Detect which cell encompasses the target text, then output its (X, Y) center coordinate. 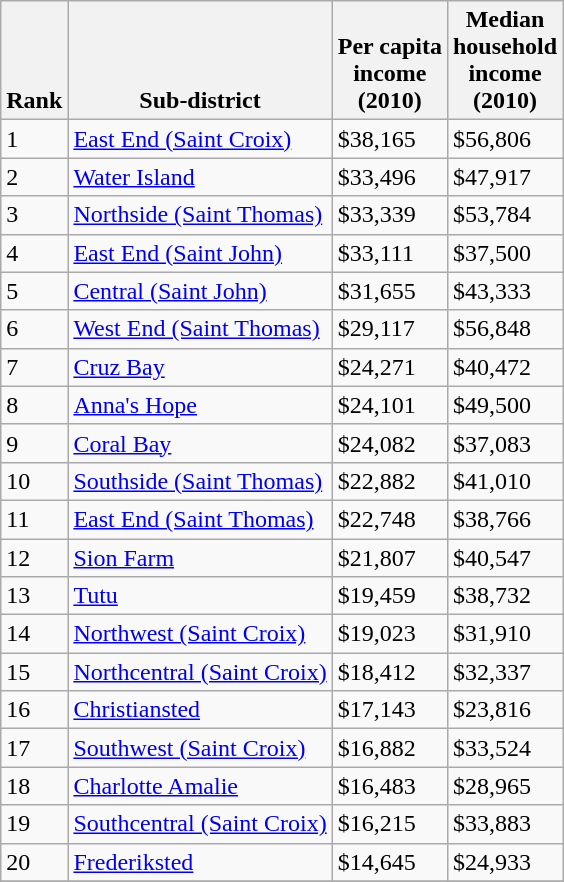
$47,917 (504, 177)
Sub-district (200, 60)
$31,655 (390, 291)
$16,483 (390, 786)
4 (34, 253)
Tutu (200, 596)
$38,165 (390, 139)
Northcentral (Saint Croix) (200, 672)
$38,766 (504, 519)
West End (Saint Thomas) (200, 329)
8 (34, 405)
$32,337 (504, 672)
$49,500 (504, 405)
$33,524 (504, 748)
13 (34, 596)
$19,459 (390, 596)
East End (Saint John) (200, 253)
Medianhouseholdincome (2010) (504, 60)
$56,806 (504, 139)
Sion Farm (200, 557)
$22,748 (390, 519)
6 (34, 329)
17 (34, 748)
$56,848 (504, 329)
3 (34, 215)
2 (34, 177)
Coral Bay (200, 443)
15 (34, 672)
Christiansted (200, 710)
9 (34, 443)
$24,271 (390, 367)
$22,882 (390, 481)
$43,333 (504, 291)
East End (Saint Croix) (200, 139)
$21,807 (390, 557)
Cruz Bay (200, 367)
$28,965 (504, 786)
7 (34, 367)
$16,882 (390, 748)
Charlotte Amalie (200, 786)
Water Island (200, 177)
Southwest (Saint Croix) (200, 748)
12 (34, 557)
14 (34, 634)
$14,645 (390, 862)
$38,732 (504, 596)
19 (34, 824)
$37,500 (504, 253)
Northwest (Saint Croix) (200, 634)
$24,933 (504, 862)
Southside (Saint Thomas) (200, 481)
Central (Saint John) (200, 291)
Frederiksted (200, 862)
$41,010 (504, 481)
11 (34, 519)
$33,496 (390, 177)
$23,816 (504, 710)
$16,215 (390, 824)
20 (34, 862)
$29,117 (390, 329)
18 (34, 786)
$18,412 (390, 672)
16 (34, 710)
$19,023 (390, 634)
Anna's Hope (200, 405)
$37,083 (504, 443)
East End (Saint Thomas) (200, 519)
Southcentral (Saint Croix) (200, 824)
Per capitaincome(2010) (390, 60)
$24,101 (390, 405)
1 (34, 139)
Rank (34, 60)
10 (34, 481)
$33,111 (390, 253)
$24,082 (390, 443)
5 (34, 291)
$40,547 (504, 557)
$17,143 (390, 710)
$31,910 (504, 634)
$33,339 (390, 215)
$40,472 (504, 367)
$33,883 (504, 824)
Northside (Saint Thomas) (200, 215)
$53,784 (504, 215)
